From the cell containing the given text, extract its center point as (X, Y) coordinate. 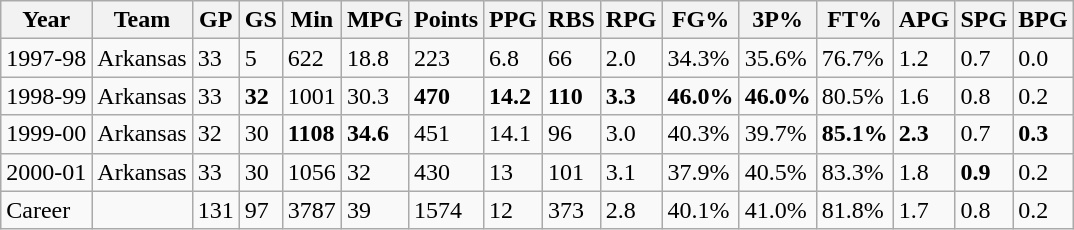
PPG (514, 20)
39 (374, 210)
MPG (374, 20)
34.3% (700, 58)
0.3 (1043, 134)
1.2 (924, 58)
Team (142, 20)
85.1% (854, 134)
12 (514, 210)
2.3 (924, 134)
RPG (631, 20)
430 (446, 172)
101 (572, 172)
41.0% (778, 210)
FG% (700, 20)
30.3 (374, 96)
Career (46, 210)
81.8% (854, 210)
FT% (854, 20)
Min (312, 20)
1.8 (924, 172)
3.0 (631, 134)
40.5% (778, 172)
13 (514, 172)
83.3% (854, 172)
3.3 (631, 96)
1997-98 (46, 58)
1.6 (924, 96)
80.5% (854, 96)
2000-01 (46, 172)
451 (446, 134)
470 (446, 96)
GS (260, 20)
RBS (572, 20)
5 (260, 58)
GP (216, 20)
39.7% (778, 134)
223 (446, 58)
131 (216, 210)
35.6% (778, 58)
96 (572, 134)
1.7 (924, 210)
Year (46, 20)
3P% (778, 20)
BPG (1043, 20)
3787 (312, 210)
2.0 (631, 58)
14.2 (514, 96)
1999-00 (46, 134)
0.9 (984, 172)
76.7% (854, 58)
APG (924, 20)
14.1 (514, 134)
622 (312, 58)
110 (572, 96)
97 (260, 210)
1998-99 (46, 96)
1056 (312, 172)
40.1% (700, 210)
1108 (312, 134)
6.8 (514, 58)
3.1 (631, 172)
Points (446, 20)
0.0 (1043, 58)
18.8 (374, 58)
373 (572, 210)
40.3% (700, 134)
2.8 (631, 210)
1001 (312, 96)
SPG (984, 20)
66 (572, 58)
1574 (446, 210)
37.9% (700, 172)
34.6 (374, 134)
